Find where the given text appears and provide that cell's center as [x, y] coordinate. 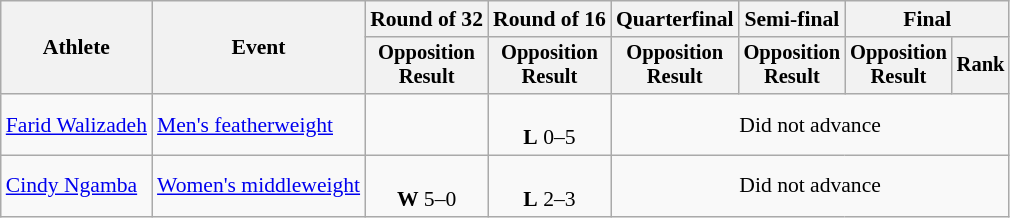
Semi-final [792, 19]
Quarterfinal [675, 19]
Final [927, 19]
Round of 16 [550, 19]
Cindy Ngamba [76, 186]
Event [258, 48]
Rank [981, 66]
Men's featherweight [258, 124]
Round of 32 [426, 19]
Athlete [76, 48]
L 0–5 [550, 124]
Women's middleweight [258, 186]
W 5–0 [426, 186]
L 2–3 [550, 186]
Farid Walizadeh [76, 124]
